Search for the cell housing the specified text and yield its [X, Y] center coordinate. 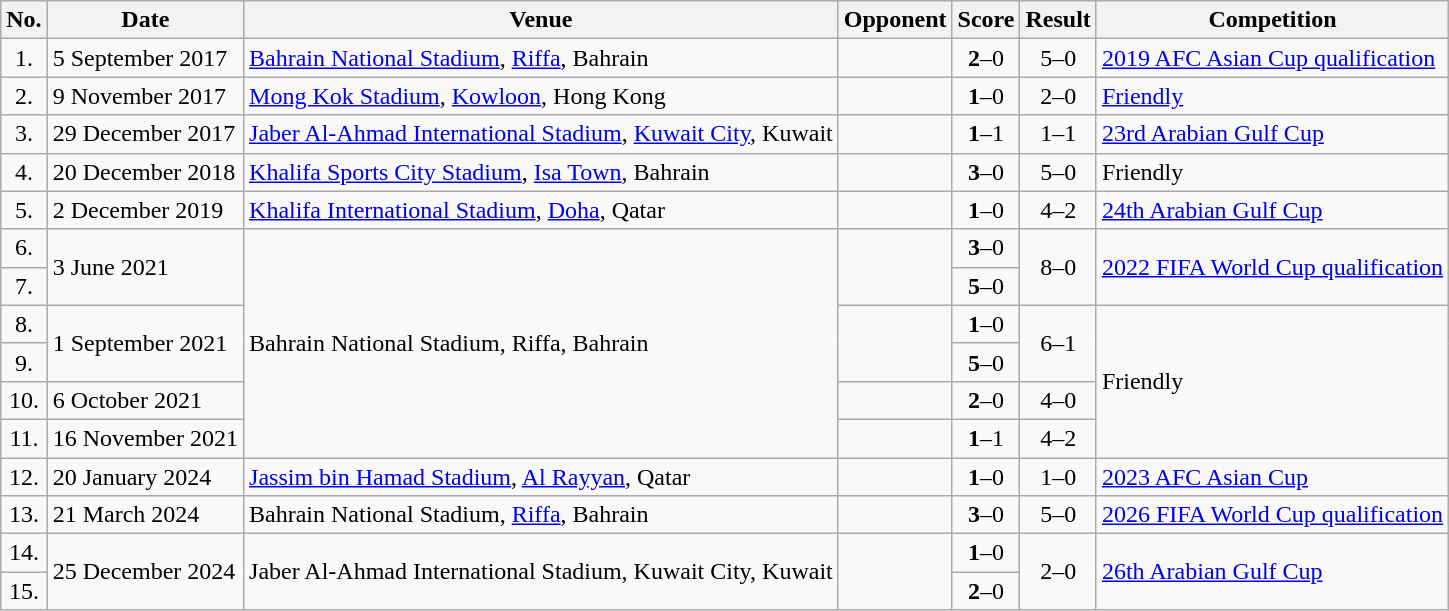
12. [24, 477]
20 January 2024 [145, 477]
No. [24, 20]
20 December 2018 [145, 172]
3 June 2021 [145, 267]
9. [24, 362]
2026 FIFA World Cup qualification [1272, 515]
25 December 2024 [145, 572]
2 December 2019 [145, 210]
15. [24, 591]
Khalifa International Stadium, Doha, Qatar [542, 210]
26th Arabian Gulf Cup [1272, 572]
Jassim bin Hamad Stadium, Al Rayyan, Qatar [542, 477]
24th Arabian Gulf Cup [1272, 210]
3. [24, 134]
11. [24, 438]
23rd Arabian Gulf Cup [1272, 134]
1 September 2021 [145, 343]
Date [145, 20]
14. [24, 553]
21 March 2024 [145, 515]
Khalifa Sports City Stadium, Isa Town, Bahrain [542, 172]
4. [24, 172]
Result [1058, 20]
4–0 [1058, 400]
5 September 2017 [145, 58]
5. [24, 210]
6. [24, 248]
7. [24, 286]
8. [24, 324]
2023 AFC Asian Cup [1272, 477]
6–1 [1058, 343]
13. [24, 515]
Opponent [895, 20]
29 December 2017 [145, 134]
Venue [542, 20]
16 November 2021 [145, 438]
Competition [1272, 20]
6 October 2021 [145, 400]
9 November 2017 [145, 96]
2019 AFC Asian Cup qualification [1272, 58]
2. [24, 96]
1. [24, 58]
8–0 [1058, 267]
2022 FIFA World Cup qualification [1272, 267]
Mong Kok Stadium, Kowloon, Hong Kong [542, 96]
Score [986, 20]
10. [24, 400]
